Return the (X, Y) coordinate for the center point of the cell that contains the specified text.  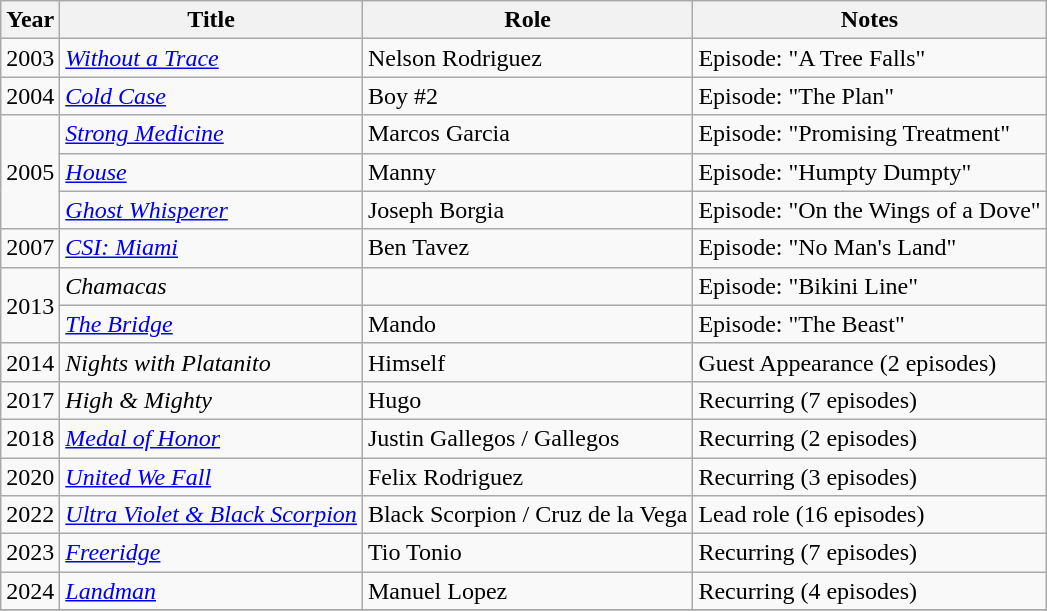
Marcos Garcia (528, 134)
Recurring (4 episodes) (870, 591)
2007 (30, 248)
High & Mighty (212, 400)
Himself (528, 362)
Manny (528, 172)
Lead role (16 episodes) (870, 515)
2018 (30, 438)
2013 (30, 305)
2024 (30, 591)
Episode: "The Beast" (870, 324)
Hugo (528, 400)
Cold Case (212, 96)
Episode: "Bikini Line" (870, 286)
2022 (30, 515)
Episode: "On the Wings of a Dove" (870, 210)
2017 (30, 400)
Freeridge (212, 553)
Notes (870, 20)
Black Scorpion / Cruz de la Vega (528, 515)
2004 (30, 96)
Title (212, 20)
Recurring (3 episodes) (870, 477)
2005 (30, 172)
Landman (212, 591)
Mando (528, 324)
Episode: "Promising Treatment" (870, 134)
Episode: "Humpty Dumpty" (870, 172)
Tio Tonio (528, 553)
Episode: "No Man's Land" (870, 248)
2003 (30, 58)
Manuel Lopez (528, 591)
Ben Tavez (528, 248)
Boy #2 (528, 96)
Medal of Honor (212, 438)
Nights with Platanito (212, 362)
Joseph Borgia (528, 210)
Year (30, 20)
Ghost Whisperer (212, 210)
Guest Appearance (2 episodes) (870, 362)
2020 (30, 477)
Strong Medicine (212, 134)
Episode: "A Tree Falls" (870, 58)
United We Fall (212, 477)
2014 (30, 362)
Without a Trace (212, 58)
Felix Rodriguez (528, 477)
Episode: "The Plan" (870, 96)
Justin Gallegos / Gallegos (528, 438)
Ultra Violet & Black Scorpion (212, 515)
2023 (30, 553)
CSI: Miami (212, 248)
The Bridge (212, 324)
Recurring (2 episodes) (870, 438)
House (212, 172)
Chamacas (212, 286)
Role (528, 20)
Nelson Rodriguez (528, 58)
